Scan for the cell matching the given text and deliver its [X, Y] coordinate at center. 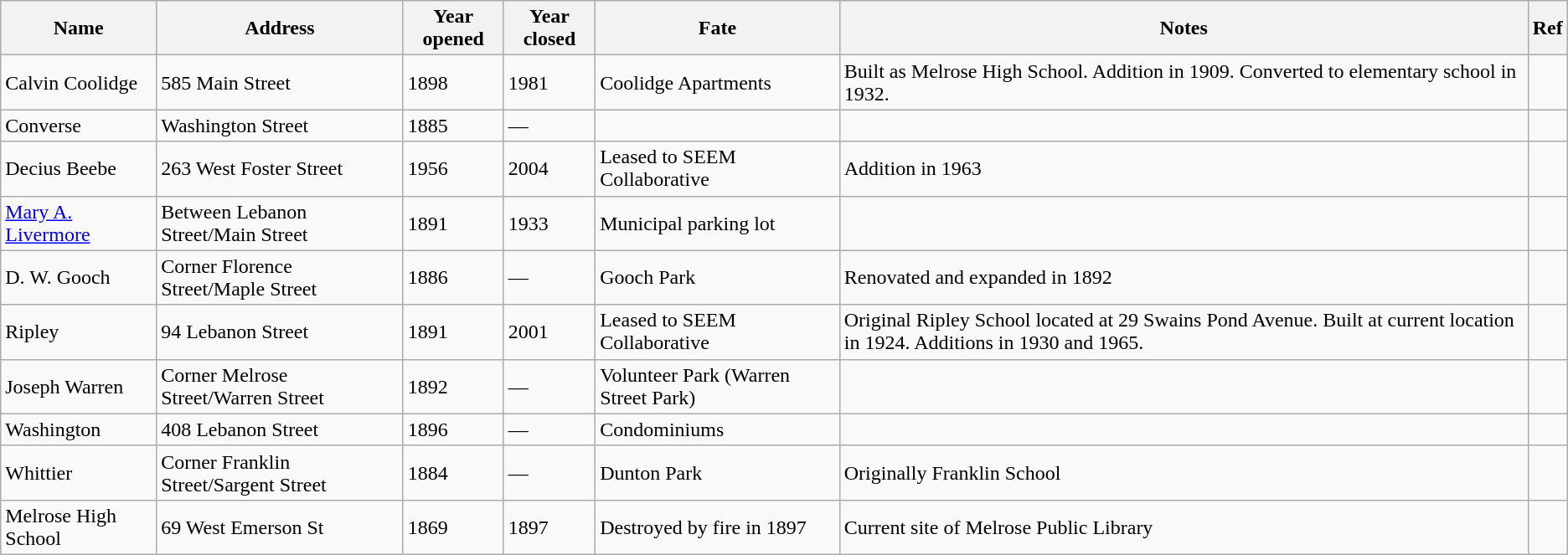
1981 [549, 82]
Originally Franklin School [1184, 472]
585 Main Street [280, 82]
1885 [453, 126]
Dunton Park [718, 472]
Fate [718, 28]
1933 [549, 223]
Coolidge Apartments [718, 82]
Built as Melrose High School. Addition in 1909. Converted to elementary school in 1932. [1184, 82]
Calvin Coolidge [79, 82]
Municipal parking lot [718, 223]
1869 [453, 527]
Washington Street [280, 126]
Year opened [453, 28]
263 West Foster Street [280, 169]
Between Lebanon Street/Main Street [280, 223]
Gooch Park [718, 278]
Decius Beebe [79, 169]
Address [280, 28]
Renovated and expanded in 1892 [1184, 278]
69 West Emerson St [280, 527]
Volunteer Park (Warren Street Park) [718, 387]
Joseph Warren [79, 387]
2001 [549, 331]
Ripley [79, 331]
Mary A. Livermore [79, 223]
Name [79, 28]
Corner Florence Street/Maple Street [280, 278]
Corner Franklin Street/Sargent Street [280, 472]
1897 [549, 527]
Washington [79, 429]
1886 [453, 278]
Converse [79, 126]
1884 [453, 472]
Addition in 1963 [1184, 169]
Corner Melrose Street/Warren Street [280, 387]
D. W. Gooch [79, 278]
408 Lebanon Street [280, 429]
Notes [1184, 28]
1898 [453, 82]
1956 [453, 169]
Ref [1548, 28]
94 Lebanon Street [280, 331]
Current site of Melrose Public Library [1184, 527]
Destroyed by fire in 1897 [718, 527]
2004 [549, 169]
Year closed [549, 28]
1892 [453, 387]
Original Ripley School located at 29 Swains Pond Avenue. Built at current location in 1924. Additions in 1930 and 1965. [1184, 331]
Whittier [79, 472]
1896 [453, 429]
Condominiums [718, 429]
Melrose High School [79, 527]
